Extract the [x, y] coordinate from the center of the cell holding the provided text.  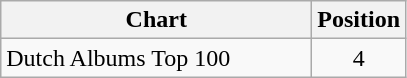
Position [359, 20]
Chart [156, 20]
Dutch Albums Top 100 [156, 58]
4 [359, 58]
